From the cell containing the given text, extract its center point as (X, Y) coordinate. 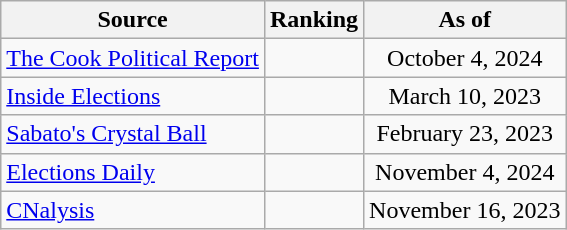
Ranking (314, 20)
November 4, 2024 (465, 172)
Elections Daily (133, 172)
Inside Elections (133, 96)
Sabato's Crystal Ball (133, 134)
November 16, 2023 (465, 210)
October 4, 2024 (465, 58)
CNalysis (133, 210)
As of (465, 20)
Source (133, 20)
February 23, 2023 (465, 134)
The Cook Political Report (133, 58)
March 10, 2023 (465, 96)
